Return the [X, Y] coordinate for the center point of the cell that contains the specified text.  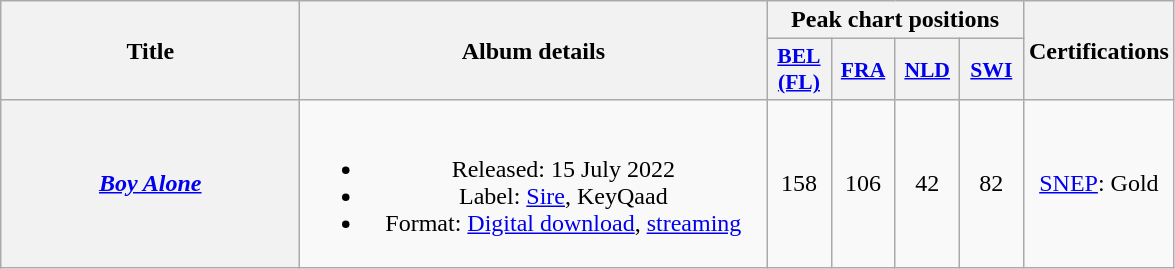
Released: 15 July 2022Label: Sire, KeyQaadFormat: Digital download, streaming [534, 184]
42 [927, 184]
Certifications [1098, 50]
Boy Alone [150, 184]
82 [991, 184]
SNEP: Gold [1098, 184]
BEL(FL) [799, 70]
FRA [863, 70]
Album details [534, 50]
158 [799, 184]
Title [150, 50]
NLD [927, 70]
Peak chart positions [895, 20]
SWI [991, 70]
106 [863, 184]
